Extract the [X, Y] coordinate from the center of the cell holding the provided text.  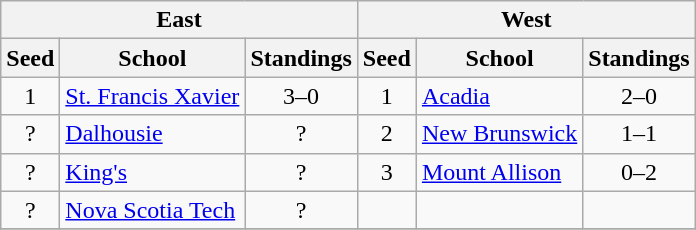
3–0 [301, 96]
King's [152, 172]
Acadia [499, 96]
0–2 [639, 172]
New Brunswick [499, 134]
Nova Scotia Tech [152, 210]
2 [386, 134]
3 [386, 172]
East [180, 20]
St. Francis Xavier [152, 96]
Mount Allison [499, 172]
Dalhousie [152, 134]
1–1 [639, 134]
2–0 [639, 96]
West [526, 20]
